Scan for the cell matching the given text and deliver its [x, y] coordinate at center. 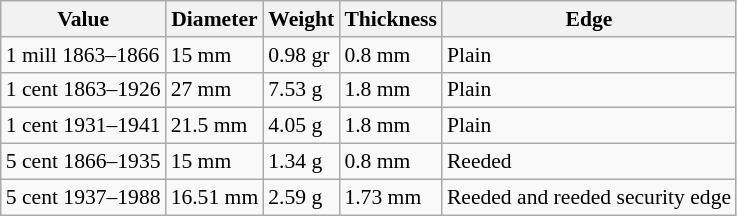
Reeded [589, 162]
1 cent 1863–1926 [84, 90]
Weight [301, 19]
1 mill 1863–1866 [84, 55]
Value [84, 19]
5 cent 1937–1988 [84, 197]
21.5 mm [215, 126]
2.59 g [301, 197]
Diameter [215, 19]
1.34 g [301, 162]
Thickness [390, 19]
1 cent 1931–1941 [84, 126]
5 cent 1866–1935 [84, 162]
1.73 mm [390, 197]
4.05 g [301, 126]
Reeded and reeded security edge [589, 197]
27 mm [215, 90]
16.51 mm [215, 197]
7.53 g [301, 90]
0.98 gr [301, 55]
Edge [589, 19]
